Identify which cell holds the provided text, then report its [X, Y] central coordinate. 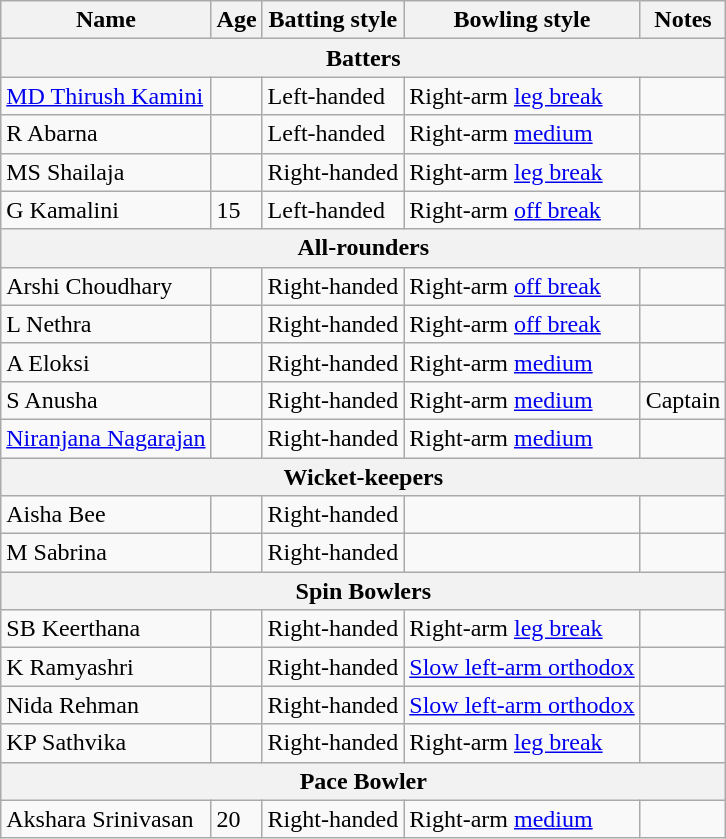
A Eloksi [106, 362]
MD Thirush Kamini [106, 96]
MS Shailaja [106, 172]
Arshi Choudhary [106, 286]
G Kamalini [106, 210]
KP Sathvika [106, 743]
20 [236, 819]
Akshara Srinivasan [106, 819]
Wicket-keepers [364, 477]
Pace Bowler [364, 781]
Niranjana Nagarajan [106, 438]
Notes [683, 20]
Batters [364, 58]
15 [236, 210]
SB Keerthana [106, 629]
S Anusha [106, 400]
Captain [683, 400]
R Abarna [106, 134]
M Sabrina [106, 553]
K Ramyashri [106, 667]
Aisha Bee [106, 515]
Batting style [333, 20]
Name [106, 20]
Nida Rehman [106, 705]
Age [236, 20]
Bowling style [522, 20]
L Nethra [106, 324]
All-rounders [364, 248]
Spin Bowlers [364, 591]
